Return the [X, Y] coordinate for the center point of the cell that contains the specified text.  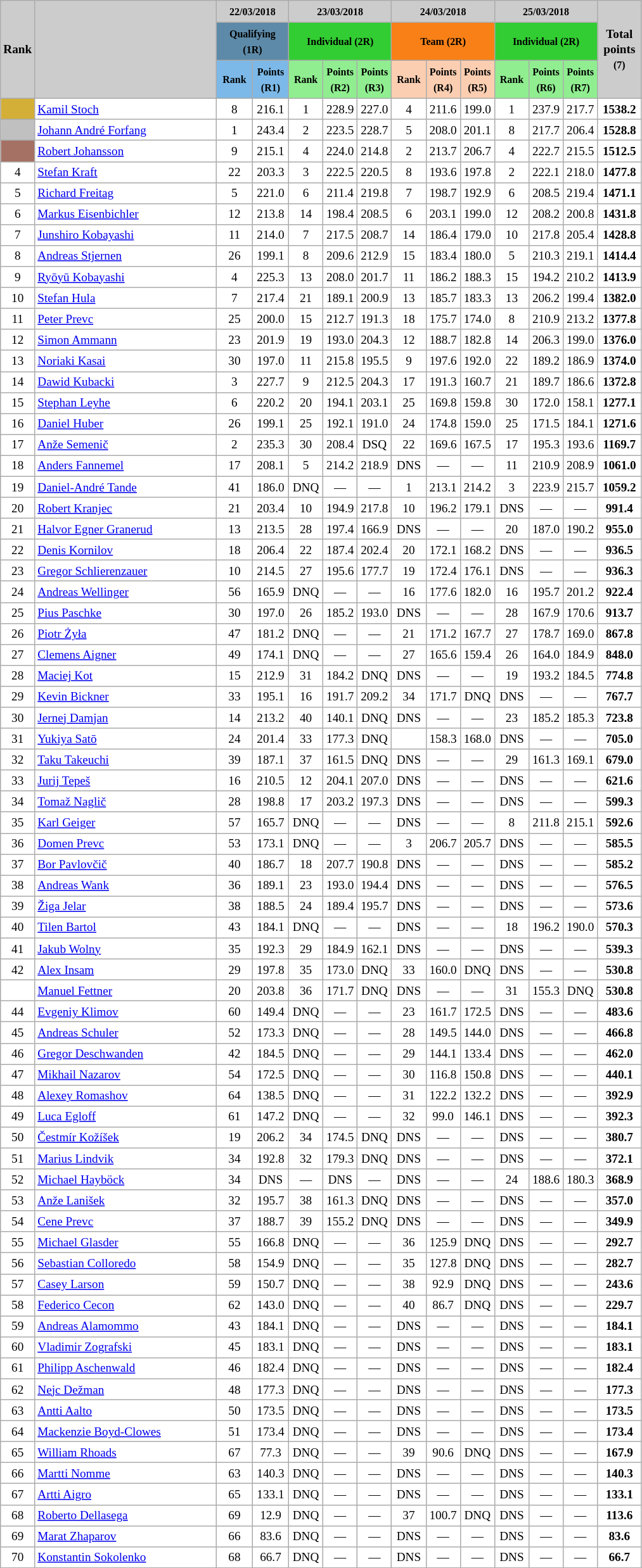
Daniel-André Tande [125, 486]
Points(R2) [340, 79]
208.1 [270, 466]
202.4 [375, 550]
220.2 [270, 403]
368.9 [620, 1179]
167.7 [477, 633]
203.3 [270, 172]
205.4 [581, 234]
155.2 [340, 1221]
227.0 [375, 109]
219.8 [375, 193]
175.7 [443, 319]
201.2 [581, 591]
955.0 [620, 528]
192.1 [340, 424]
186.9 [581, 361]
161.5 [340, 760]
159.4 [477, 655]
Tomaž Naglič [125, 802]
235.3 [270, 445]
466.8 [620, 1032]
1059.2 [620, 486]
197.3 [375, 802]
176.1 [477, 571]
Team (2R) [443, 41]
218.9 [375, 466]
Andreas Stjernen [125, 256]
172.0 [546, 403]
Roberto Dellasega [125, 1515]
212.5 [340, 381]
200.0 [270, 319]
184.2 [340, 675]
211.6 [443, 109]
Jakub Wolny [125, 949]
Clemens Aigner [125, 655]
198.8 [270, 802]
Evgeniy Klimov [125, 1012]
205.7 [477, 844]
206.3 [546, 339]
195.3 [546, 445]
1372.8 [620, 381]
181.2 [270, 633]
218.0 [581, 172]
150.8 [477, 1074]
DSQ [375, 445]
Kamil Stoch [125, 109]
Žiga Jelar [125, 907]
Artti Aigro [125, 1495]
1169.7 [620, 445]
180.0 [477, 256]
243.4 [270, 130]
189.7 [546, 381]
169.0 [581, 633]
1377.8 [620, 319]
1374.0 [620, 361]
Alex Insam [125, 969]
Simon Ammann [125, 339]
212.7 [340, 319]
Anders Fannemel [125, 466]
219.1 [581, 256]
1277.1 [620, 403]
194.2 [546, 277]
573.6 [620, 907]
160.7 [477, 381]
1528.8 [620, 130]
186.4 [443, 234]
140.1 [340, 718]
Domen Prevc [125, 844]
160.0 [443, 969]
210.2 [581, 277]
Johann André Forfang [125, 130]
162.1 [375, 949]
Junshiro Kobayashi [125, 234]
Karl Geiger [125, 822]
Philipp Aschenwald [125, 1368]
Totalpoints(7) [620, 49]
188.3 [477, 277]
209.6 [340, 256]
214.8 [375, 151]
1512.5 [620, 151]
767.7 [620, 697]
Points(R5) [477, 79]
165.6 [443, 655]
192.0 [477, 361]
204.1 [340, 780]
146.1 [477, 1116]
220.5 [375, 172]
24/03/2018 [443, 11]
192.3 [270, 949]
357.0 [620, 1201]
211.8 [546, 822]
Robert Johansson [125, 151]
Qualifying (1R) [252, 41]
Points(R6) [546, 79]
William Rhoads [125, 1451]
Gregor Deschwanden [125, 1054]
203.8 [270, 990]
195.5 [375, 361]
Ryōyū Kobayashi [125, 277]
570.3 [620, 927]
194.1 [340, 403]
Points(R4) [443, 79]
201.9 [270, 339]
282.7 [620, 1263]
200.9 [375, 298]
164.0 [546, 655]
187.4 [340, 550]
167.5 [477, 445]
159.0 [477, 424]
99.0 [443, 1116]
1471.1 [620, 193]
380.7 [620, 1137]
1271.6 [620, 424]
Peter Prevc [125, 319]
173.0 [340, 969]
679.0 [620, 760]
173.1 [270, 844]
1382.0 [620, 298]
1376.0 [620, 339]
Halvor Egner Granerud [125, 528]
211.4 [340, 193]
Luca Egloff [125, 1116]
208.9 [581, 466]
Martti Nomme [125, 1473]
1538.2 [620, 109]
203.4 [270, 508]
185.3 [581, 718]
Bor Pavlovčič [125, 865]
144.1 [443, 1054]
208.7 [375, 234]
440.1 [620, 1074]
169.6 [443, 445]
Andreas Schuler [125, 1032]
867.8 [620, 633]
180.3 [581, 1179]
1477.8 [620, 172]
158.1 [581, 403]
22/03/2018 [252, 11]
599.3 [620, 802]
237.9 [546, 109]
228.7 [375, 130]
Cene Prevc [125, 1221]
539.3 [620, 949]
Yukiya Satō [125, 738]
Alexey Romashov [125, 1096]
171.2 [443, 633]
936.3 [620, 571]
113.6 [620, 1515]
Points(R1) [270, 79]
174.5 [340, 1137]
848.0 [620, 655]
198.7 [443, 193]
178.7 [546, 633]
592.6 [620, 822]
223.9 [546, 486]
166.8 [270, 1242]
292.7 [620, 1242]
127.8 [443, 1263]
194.4 [375, 885]
186.2 [443, 277]
225.3 [270, 277]
198.4 [340, 214]
168.2 [477, 550]
213.7 [443, 151]
193.2 [546, 675]
192.9 [477, 193]
201.7 [375, 277]
187.1 [270, 760]
1414.4 [620, 256]
243.6 [620, 1284]
203.2 [340, 802]
209.2 [375, 697]
190.2 [581, 528]
77.3 [270, 1451]
195.1 [270, 697]
170.6 [581, 613]
936.5 [620, 550]
147.2 [270, 1116]
585.5 [620, 844]
185.7 [443, 298]
186.0 [270, 486]
12.9 [270, 1515]
150.7 [270, 1284]
Manuel Fettner [125, 990]
190.8 [375, 865]
174.8 [443, 424]
190.0 [581, 927]
723.8 [620, 718]
169.1 [581, 760]
191.0 [375, 424]
Mikhail Nazarov [125, 1074]
Piotr Żyła [125, 633]
Richard Freitag [125, 193]
774.8 [620, 675]
213.8 [270, 214]
Andreas Wank [125, 885]
171.5 [546, 424]
Marius Lindvik [125, 1158]
166.9 [375, 528]
224.0 [340, 151]
705.0 [620, 738]
219.4 [581, 193]
Mackenzie Boyd-Clowes [125, 1431]
133.4 [477, 1054]
23/03/2018 [340, 11]
349.9 [620, 1221]
214.5 [270, 571]
392.9 [620, 1096]
86.7 [443, 1305]
Jurij Tepeš [125, 780]
1428.8 [620, 234]
183.4 [443, 256]
Jernej Damjan [125, 718]
177.6 [443, 591]
172.1 [443, 550]
143.0 [270, 1305]
179.1 [477, 508]
216.1 [270, 109]
191.7 [340, 697]
154.9 [270, 1263]
621.6 [620, 780]
159.8 [477, 403]
Čestmír Kožíšek [125, 1137]
92.9 [443, 1284]
Gregor Schlierenzauer [125, 571]
Andreas Alamommo [125, 1326]
Stefan Kraft [125, 172]
149.4 [270, 1012]
197.4 [340, 528]
227.7 [270, 381]
192.8 [270, 1158]
Denis Kornilov [125, 550]
188.6 [546, 1179]
Pius Paschke [125, 613]
70 [18, 1557]
174.0 [477, 319]
217.5 [340, 234]
186.6 [581, 381]
585.2 [620, 865]
Anže Semenič [125, 445]
25/03/2018 [546, 11]
213.5 [270, 528]
922.4 [620, 591]
213.1 [443, 486]
229.7 [620, 1305]
Michael Glasder [125, 1242]
207.7 [340, 865]
Konstantin Sokolenko [125, 1557]
462.0 [620, 1054]
214.0 [270, 234]
165.9 [270, 591]
189.4 [340, 907]
Stefan Hula [125, 298]
1431.8 [620, 214]
158.3 [443, 738]
Marat Zhaparov [125, 1536]
210.5 [270, 780]
Sebastian Colloredo [125, 1263]
186.7 [270, 865]
223.5 [340, 130]
Antti Aalto [125, 1410]
125.9 [443, 1242]
155.3 [546, 990]
1413.9 [620, 277]
215.7 [581, 486]
Taku Takeuchi [125, 760]
183.3 [477, 298]
483.6 [620, 1012]
179.0 [477, 234]
188.5 [270, 907]
Daniel Huber [125, 424]
174.1 [270, 655]
Maciej Kot [125, 675]
138.5 [270, 1096]
122.2 [443, 1096]
173.3 [270, 1032]
Markus Eisenbichler [125, 214]
372.1 [620, 1158]
215.5 [581, 151]
222.7 [546, 151]
195.6 [340, 571]
Dawid Kubacki [125, 381]
221.0 [270, 193]
991.4 [620, 508]
Noriaki Kasai [125, 361]
Tilen Bartol [125, 927]
201.1 [477, 130]
201.4 [270, 738]
Andreas Wellinger [125, 591]
177.7 [375, 571]
132.2 [477, 1096]
165.7 [270, 822]
100.7 [443, 1515]
Federico Cecon [125, 1305]
576.5 [620, 885]
Stephan Leyhe [125, 403]
169.8 [443, 403]
Points(R7) [581, 79]
172.4 [443, 571]
90.6 [443, 1451]
199.4 [581, 298]
161.7 [443, 1012]
392.3 [620, 1116]
217.4 [270, 298]
222.5 [340, 172]
187.0 [546, 528]
210.3 [546, 256]
Nejc Dežman [125, 1389]
Points(R3) [375, 79]
144.0 [477, 1032]
Vladimir Zografski [125, 1348]
Casey Larson [125, 1284]
179.3 [340, 1158]
182.0 [477, 591]
197.6 [443, 361]
194.9 [340, 508]
189.2 [546, 361]
149.5 [443, 1032]
1061.0 [620, 466]
200.8 [581, 214]
44 [18, 1012]
208.4 [340, 445]
208.2 [546, 214]
Anže Lanišek [125, 1201]
215.8 [340, 361]
Michael Hayböck [125, 1179]
913.7 [620, 613]
207.0 [375, 780]
Robert Kranjec [125, 508]
Kevin Bickner [125, 697]
182.8 [477, 339]
228.9 [340, 109]
116.8 [443, 1074]
168.0 [477, 738]
222.1 [546, 172]
